Pinpoint the cell where the given text exists, returning its [X, Y] midpoint coordinate. 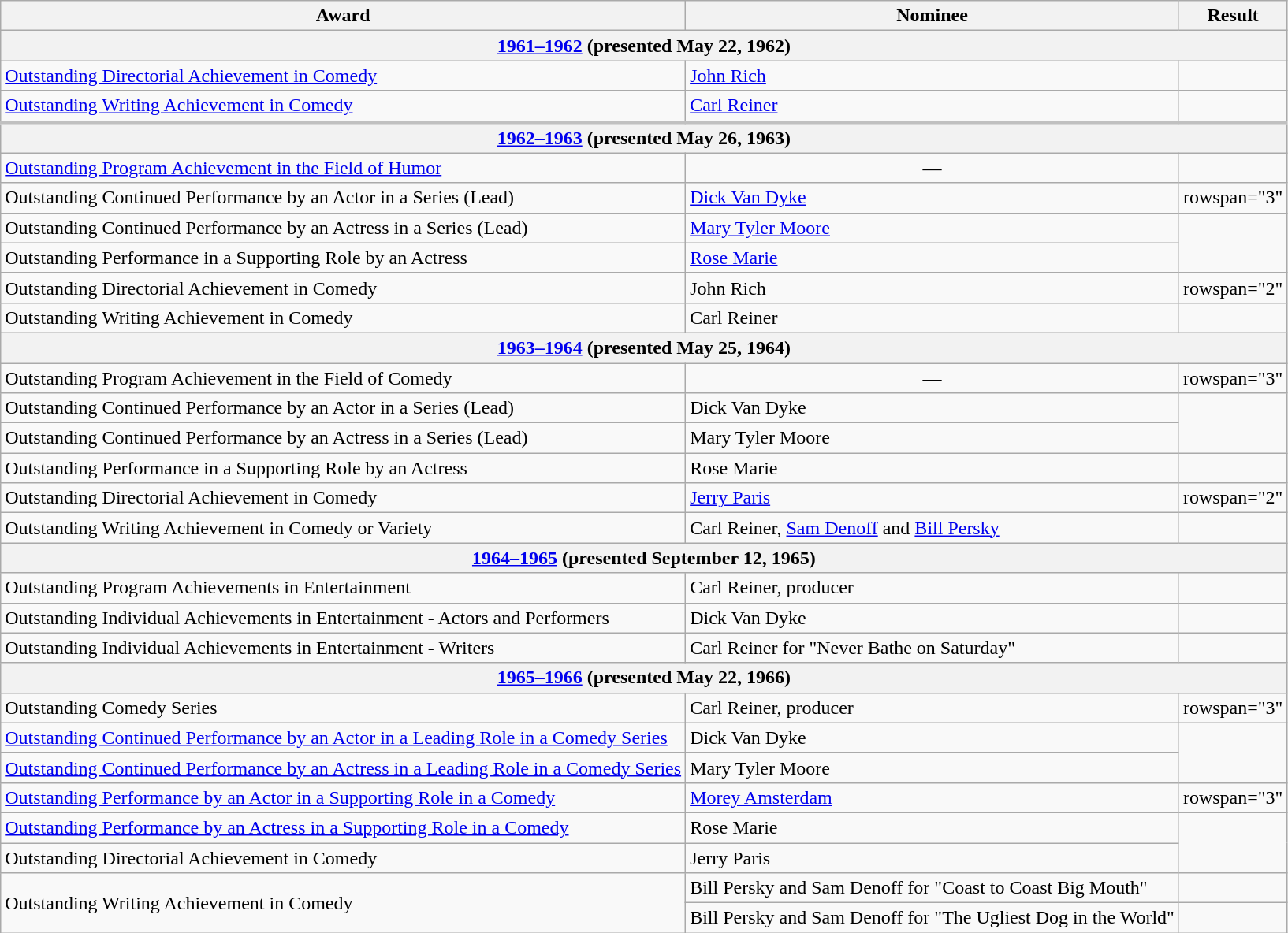
Outstanding Program Achievement in the Field of Humor [344, 168]
1961–1962 (presented May 22, 1962) [644, 46]
Award [344, 16]
Result [1233, 16]
Carl Reiner, Sam Denoff and Bill Persky [932, 528]
1963–1964 (presented May 25, 1964) [644, 348]
Outstanding Comedy Series [344, 708]
Bill Persky and Sam Denoff for "Coast to Coast Big Mouth" [932, 888]
Outstanding Writing Achievement in Comedy or Variety [344, 528]
Bill Persky and Sam Denoff for "The Ugliest Dog in the World" [932, 918]
Carl Reiner for "Never Bathe on Saturday" [932, 648]
Outstanding Program Achievement in the Field of Comedy [344, 377]
Morey Amsterdam [932, 797]
1965–1966 (presented May 22, 1966) [644, 678]
Outstanding Performance by an Actor in a Supporting Role in a Comedy [344, 797]
Outstanding Performance by an Actress in a Supporting Role in a Comedy [344, 827]
Outstanding Continued Performance by an Actor in a Leading Role in a Comedy Series [344, 738]
Outstanding Program Achievements in Entertainment [344, 588]
Outstanding Continued Performance by an Actress in a Leading Role in a Comedy Series [344, 768]
Nominee [932, 16]
Outstanding Individual Achievements in Entertainment - Actors and Performers [344, 618]
1962–1963 (presented May 26, 1963) [644, 137]
Outstanding Individual Achievements in Entertainment - Writers [344, 648]
1964–1965 (presented September 12, 1965) [644, 558]
